Return the [X, Y] coordinate for the center point of the cell that contains the specified text.  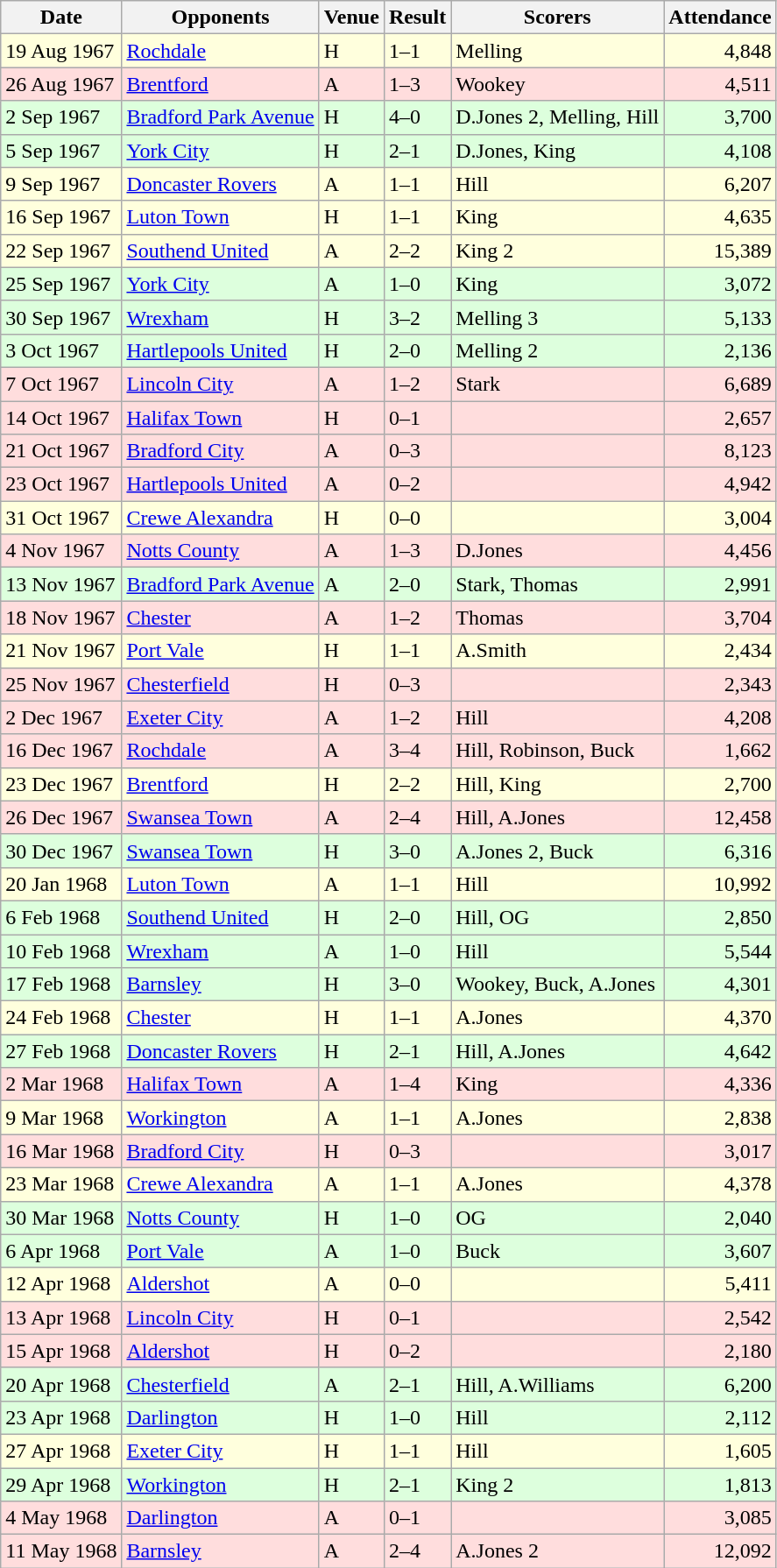
Opponents [221, 18]
1,605 [720, 1451]
16 Sep 1967 [61, 217]
2,657 [720, 418]
2,850 [720, 917]
4,511 [720, 84]
31 Oct 1967 [61, 518]
D.Jones [557, 551]
6,200 [720, 1384]
2,136 [720, 350]
Scorers [557, 18]
2,542 [720, 1317]
2,112 [720, 1417]
15,389 [720, 251]
Hill, OG [557, 917]
5,133 [720, 317]
4,378 [720, 1184]
2 Dec 1967 [61, 717]
1–4 [417, 1084]
Stark, Thomas [557, 584]
20 Jan 1968 [61, 884]
8,123 [720, 451]
2,343 [720, 684]
22 Sep 1967 [61, 251]
5,411 [720, 1284]
14 Oct 1967 [61, 418]
3,085 [720, 1518]
3 Oct 1967 [61, 350]
1,662 [720, 751]
12 Apr 1968 [61, 1284]
6,316 [720, 851]
16 Dec 1967 [61, 751]
24 Feb 1968 [61, 1018]
1,813 [720, 1485]
25 Nov 1967 [61, 684]
3,704 [720, 618]
3,004 [720, 518]
A.Jones 2, Buck [557, 851]
15 Apr 1968 [61, 1351]
23 Dec 1967 [61, 784]
4,942 [720, 484]
6,207 [720, 184]
4,456 [720, 551]
26 Aug 1967 [61, 84]
9 Mar 1968 [61, 1118]
2 Sep 1967 [61, 117]
Wookey [557, 84]
A.Smith [557, 651]
2,180 [720, 1351]
13 Apr 1968 [61, 1317]
3,607 [720, 1251]
4,208 [720, 717]
30 Dec 1967 [61, 851]
16 Mar 1968 [61, 1151]
11 May 1968 [61, 1551]
4,642 [720, 1051]
6 Feb 1968 [61, 917]
9 Sep 1967 [61, 184]
30 Mar 1968 [61, 1218]
6,689 [720, 384]
23 Oct 1967 [61, 484]
30 Sep 1967 [61, 317]
5 Sep 1967 [61, 151]
2,700 [720, 784]
4,108 [720, 151]
Stark [557, 384]
27 Feb 1968 [61, 1051]
2,838 [720, 1118]
D.Jones 2, Melling, Hill [557, 117]
25 Sep 1967 [61, 284]
10,992 [720, 884]
20 Apr 1968 [61, 1384]
3–2 [417, 317]
2 Mar 1968 [61, 1084]
4,301 [720, 985]
4,848 [720, 51]
Melling 3 [557, 317]
13 Nov 1967 [61, 584]
Hill, A.Williams [557, 1384]
4,370 [720, 1018]
A.Jones 2 [557, 1551]
Hill, King [557, 784]
4 May 1968 [61, 1518]
3,017 [720, 1151]
26 Dec 1967 [61, 817]
21 Nov 1967 [61, 651]
Venue [351, 18]
Date [61, 18]
Thomas [557, 618]
Result [417, 18]
2,991 [720, 584]
2,434 [720, 651]
12,458 [720, 817]
2,040 [720, 1218]
OG [557, 1218]
29 Apr 1968 [61, 1485]
10 Feb 1968 [61, 950]
17 Feb 1968 [61, 985]
Melling 2 [557, 350]
19 Aug 1967 [61, 51]
12,092 [720, 1551]
4,635 [720, 217]
Attendance [720, 18]
23 Apr 1968 [61, 1417]
21 Oct 1967 [61, 451]
7 Oct 1967 [61, 384]
Hill, Robinson, Buck [557, 751]
D.Jones, King [557, 151]
3–4 [417, 751]
Melling [557, 51]
4 Nov 1967 [61, 551]
Buck [557, 1251]
Wookey, Buck, A.Jones [557, 985]
3,072 [720, 284]
4–0 [417, 117]
23 Mar 1968 [61, 1184]
5,544 [720, 950]
18 Nov 1967 [61, 618]
4,336 [720, 1084]
3,700 [720, 117]
27 Apr 1968 [61, 1451]
6 Apr 1968 [61, 1251]
